Pinpoint the cell where the given text exists, returning its [x, y] midpoint coordinate. 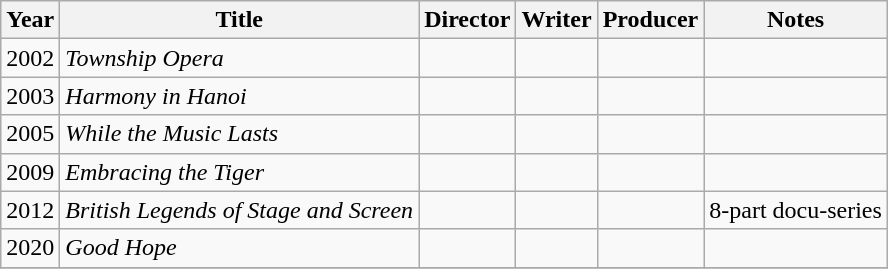
Producer [650, 20]
Harmony in Hanoi [240, 96]
8-part docu-series [796, 210]
Director [468, 20]
2009 [30, 172]
Embracing the Tiger [240, 172]
Notes [796, 20]
2003 [30, 96]
Year [30, 20]
Township Opera [240, 58]
Title [240, 20]
Writer [556, 20]
2020 [30, 248]
2005 [30, 134]
Good Hope [240, 248]
British Legends of Stage and Screen [240, 210]
2012 [30, 210]
While the Music Lasts [240, 134]
2002 [30, 58]
